Search for the cell housing the specified text and yield its [x, y] center coordinate. 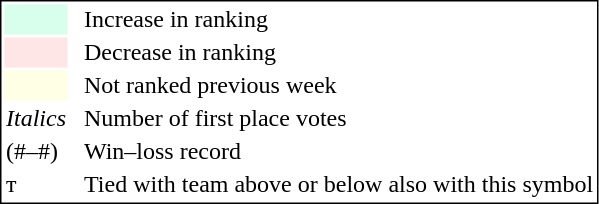
(#–#) [36, 151]
Number of first place votes [338, 119]
Win–loss record [338, 151]
Italics [36, 119]
Decrease in ranking [338, 53]
т [36, 185]
Not ranked previous week [338, 85]
Tied with team above or below also with this symbol [338, 185]
Increase in ranking [338, 19]
